Search for the cell housing the specified text and yield its [x, y] center coordinate. 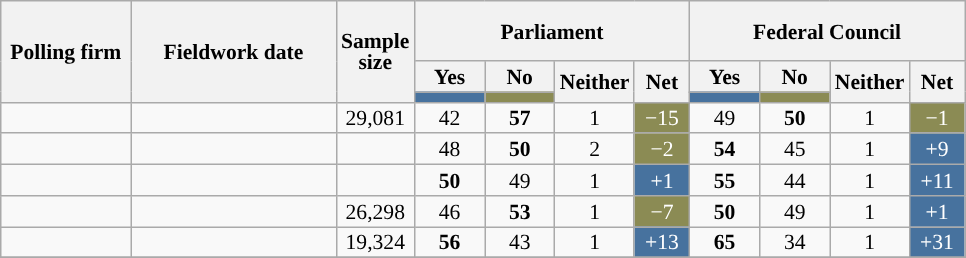
+9 [936, 150]
Parliament [552, 31]
+31 [936, 242]
−15 [662, 118]
48 [449, 150]
−7 [662, 212]
55 [725, 180]
42 [449, 118]
Federal Council [828, 31]
65 [725, 242]
2 [595, 150]
56 [449, 242]
Fieldwork date [234, 52]
+13 [662, 242]
29,081 [375, 118]
Samplesize [375, 52]
43 [520, 242]
26,298 [375, 212]
Polling firm [66, 52]
−1 [936, 118]
19,324 [375, 242]
−2 [662, 150]
57 [520, 118]
46 [449, 212]
53 [520, 212]
+11 [936, 180]
44 [795, 180]
45 [795, 150]
34 [795, 242]
54 [725, 150]
